Determine the [x, y] coordinate at the center of the cell enclosing the given text.  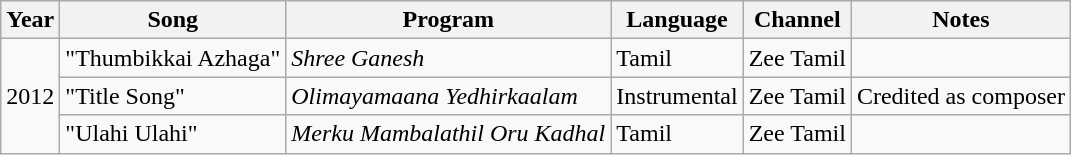
"Thumbikkai Azhaga" [173, 58]
Song [173, 20]
Merku Mambalathil Oru Kadhal [448, 134]
2012 [30, 96]
Credited as composer [960, 96]
"Ulahi Ulahi" [173, 134]
Language [677, 20]
Program [448, 20]
Shree Ganesh [448, 58]
Instrumental [677, 96]
"Title Song" [173, 96]
Olimayamaana Yedhirkaalam [448, 96]
Channel [797, 20]
Year [30, 20]
Notes [960, 20]
